Pinpoint the cell where the given text exists, returning its (X, Y) midpoint coordinate. 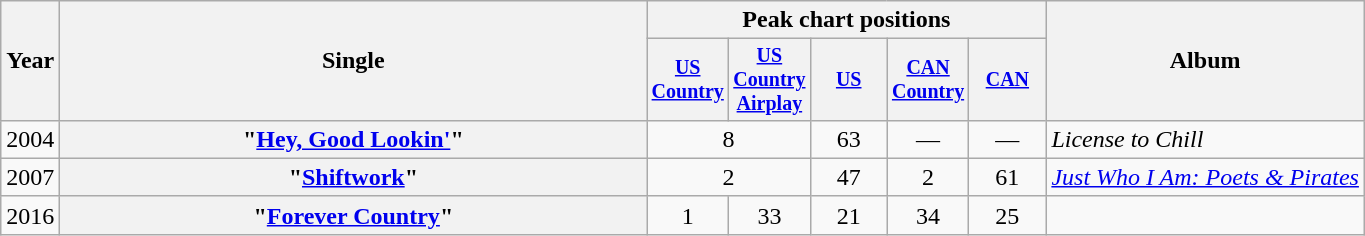
25 (1008, 215)
47 (848, 177)
63 (848, 139)
8 (728, 139)
2007 (30, 177)
33 (770, 215)
Single (354, 61)
61 (1008, 177)
CAN (1008, 80)
2004 (30, 139)
Album (1206, 61)
34 (928, 215)
21 (848, 215)
CAN Country (928, 80)
"Shiftwork" (354, 177)
"Forever Country" (354, 215)
US Country (688, 80)
Peak chart positions (846, 20)
License to Chill (1206, 139)
Year (30, 61)
Just Who I Am: Poets & Pirates (1206, 177)
US (848, 80)
"Hey, Good Lookin'" (354, 139)
1 (688, 215)
US Country Airplay (770, 80)
2016 (30, 215)
